Output the (X, Y) coordinate of the center of the cell containing the given text.  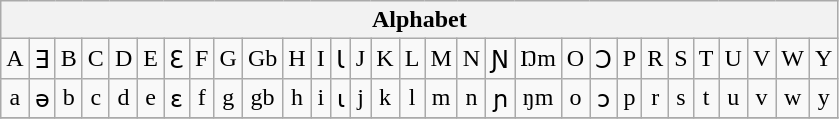
f (202, 98)
P (629, 59)
N (471, 59)
V (761, 59)
H (297, 59)
y (823, 98)
b (68, 98)
R (656, 59)
D (123, 59)
B (68, 59)
ŋm (538, 98)
E (151, 59)
Ɩ (340, 59)
o (575, 98)
T (706, 59)
a (15, 98)
w (793, 98)
i (320, 98)
ɛ (177, 98)
Ŋm (538, 59)
Y (823, 59)
J (360, 59)
ɲ (500, 98)
d (123, 98)
p (629, 98)
K (385, 59)
O (575, 59)
m (441, 98)
ɩ (340, 98)
C (96, 59)
j (360, 98)
Gb (262, 59)
s (681, 98)
A (15, 59)
ɔ (604, 98)
e (151, 98)
c (96, 98)
h (297, 98)
Ɔ (604, 59)
L (412, 59)
v (761, 98)
S (681, 59)
r (656, 98)
F (202, 59)
gb (262, 98)
M (441, 59)
U (733, 59)
u (733, 98)
G (228, 59)
Alphabet (420, 20)
Ɛ (177, 59)
l (412, 98)
k (385, 98)
ǝ (42, 98)
t (706, 98)
Ɲ (500, 59)
W (793, 59)
g (228, 98)
Ǝ (42, 59)
I (320, 59)
n (471, 98)
